Return [x, y] of the center of cell containing provided text 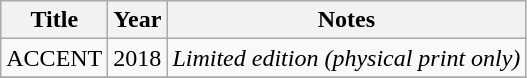
2018 [138, 58]
Year [138, 20]
Notes [346, 20]
ACCENT [54, 58]
Title [54, 20]
Limited edition (physical print only) [346, 58]
